Detect which cell encompasses the target text, then output its (X, Y) center coordinate. 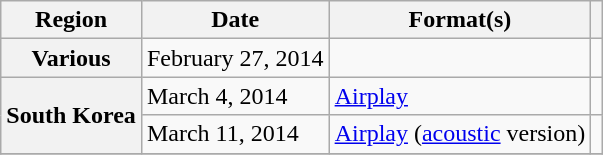
Various (72, 58)
March 4, 2014 (235, 96)
South Korea (72, 115)
Format(s) (460, 20)
March 11, 2014 (235, 134)
February 27, 2014 (235, 58)
Region (72, 20)
Airplay (460, 96)
Airplay (acoustic version) (460, 134)
Date (235, 20)
